For the text-containing cell, return its midpoint in (X, Y) coordinate format. 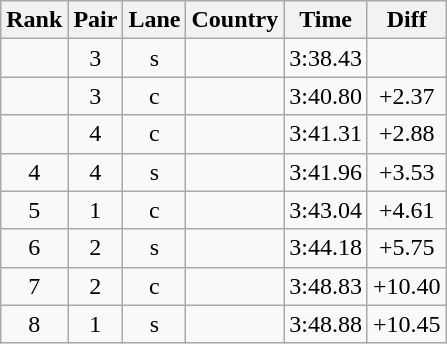
3:43.04 (326, 210)
Pair (96, 20)
5 (34, 210)
3:48.88 (326, 324)
3:40.80 (326, 96)
Country (235, 20)
8 (34, 324)
7 (34, 286)
+5.75 (406, 248)
+10.45 (406, 324)
+3.53 (406, 172)
Time (326, 20)
3:41.31 (326, 134)
3:44.18 (326, 248)
3:48.83 (326, 286)
+2.37 (406, 96)
Lane (154, 20)
+4.61 (406, 210)
3:38.43 (326, 58)
Rank (34, 20)
3:41.96 (326, 172)
+2.88 (406, 134)
6 (34, 248)
Diff (406, 20)
+10.40 (406, 286)
